Pinpoint the cell where the given text exists, returning its [X, Y] midpoint coordinate. 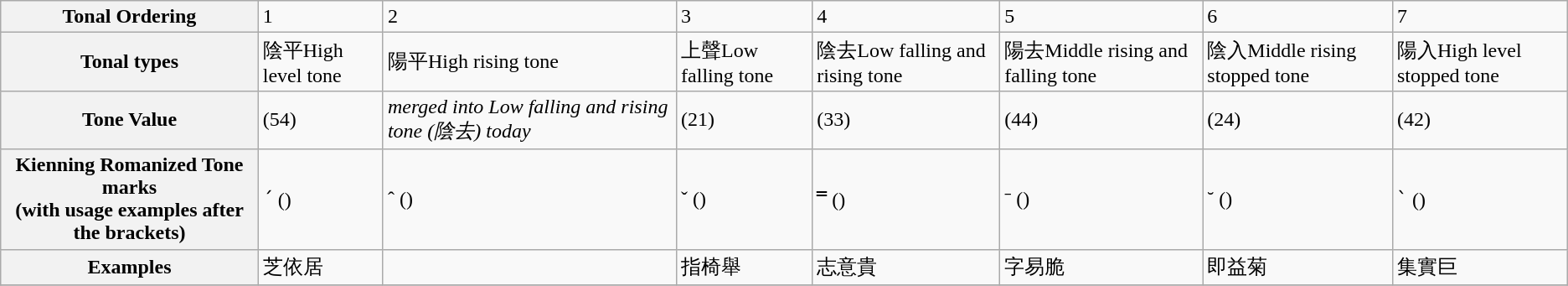
Examples [129, 267]
陽入High level stopped tone [1479, 62]
(54) [320, 120]
2 [529, 17]
ˆ () [529, 200]
指椅舉 [745, 267]
4 [906, 17]
̿ () [906, 200]
陰去Low falling and rising tone [906, 62]
ˊ () [320, 200]
志意貴 [906, 267]
(24) [1298, 120]
(42) [1479, 120]
Kienning Romanized Tone marks(with usage examples after the brackets) [129, 200]
7 [1479, 17]
merged into Low falling and rising tone (陰去) today [529, 120]
(21) [745, 120]
˘ () [1298, 200]
1 [320, 17]
ˇ () [745, 200]
ˉ () [1101, 200]
字易脆 [1101, 267]
6 [1298, 17]
(33) [906, 120]
3 [745, 17]
(44) [1101, 120]
陰入Middle rising stopped tone [1298, 62]
即益菊 [1298, 267]
Tone Value [129, 120]
Tonal types [129, 62]
芝依居 [320, 267]
陽去Middle rising and falling tone [1101, 62]
陰平High level tone [320, 62]
ˋ () [1479, 200]
上聲Low falling tone [745, 62]
Tonal Ordering [129, 17]
5 [1101, 17]
集實巨 [1479, 267]
陽平High rising tone [529, 62]
